Determine the [X, Y] coordinate at the center of the cell enclosing the given text.  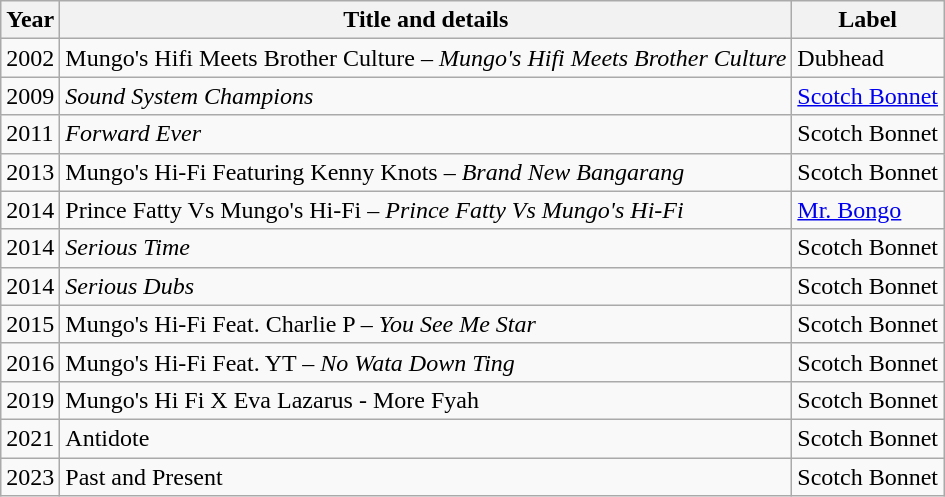
Year [30, 20]
Title and details [426, 20]
Mungo's Hi-Fi Feat. Charlie P – You See Me Star [426, 324]
2011 [30, 134]
2009 [30, 96]
Mungo's Hi-Fi Feat. YT – No Wata Down Ting [426, 362]
Mungo's Hi-Fi Featuring Kenny Knots – Brand New Bangarang [426, 172]
Sound System Champions [426, 96]
2016 [30, 362]
Forward Ever [426, 134]
2013 [30, 172]
Mungo's Hi Fi X Eva Lazarus - More Fyah [426, 400]
2021 [30, 438]
2002 [30, 58]
Label [868, 20]
Mr. Bongo [868, 210]
Serious Dubs [426, 286]
2023 [30, 477]
2015 [30, 324]
Prince Fatty Vs Mungo's Hi-Fi – Prince Fatty Vs Mungo's Hi-Fi [426, 210]
2019 [30, 400]
Past and Present [426, 477]
Serious Time [426, 248]
Dubhead [868, 58]
Antidote [426, 438]
Mungo's Hifi Meets Brother Culture – Mungo's Hifi Meets Brother Culture [426, 58]
